Determine the (x, y) coordinate at the center of the cell enclosing the given text.  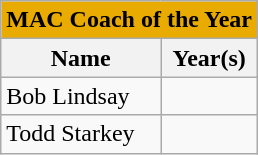
Bob Lindsay (81, 96)
Todd Starkey (81, 134)
MAC Coach of the Year (130, 20)
Year(s) (210, 58)
Name (81, 58)
